For the text-containing cell, return its midpoint in (X, Y) coordinate format. 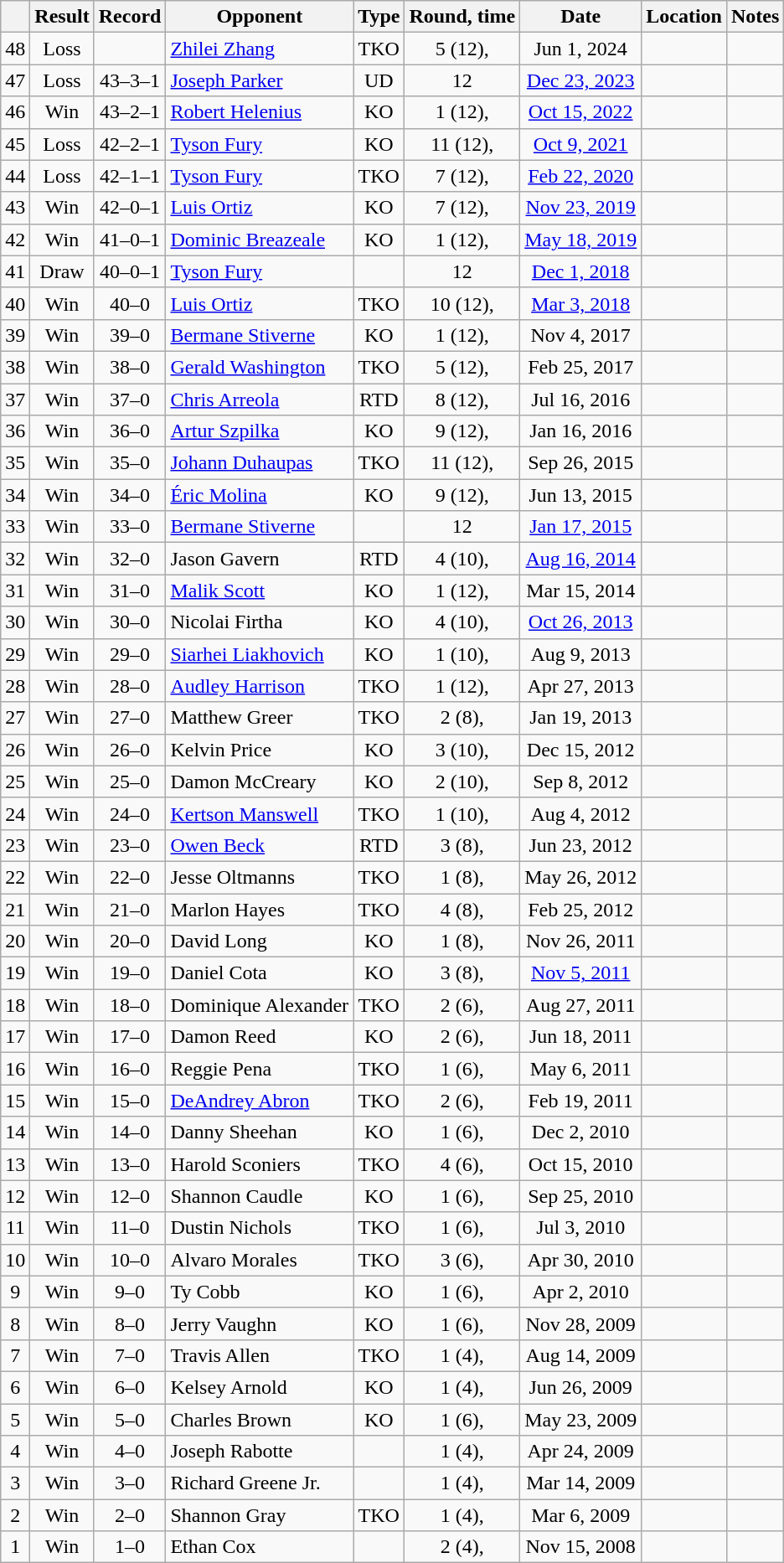
30–0 (130, 622)
Reggie Pena (260, 1069)
Harold Sconiers (260, 1164)
Jun 26, 2009 (581, 1387)
32–0 (130, 559)
Zhilei Zhang (260, 49)
36–0 (130, 431)
Aug 16, 2014 (581, 559)
Marlon Hayes (260, 909)
11–0 (130, 1228)
Feb 25, 2017 (581, 367)
Richard Greene Jr. (260, 1483)
Apr 2, 2010 (581, 1292)
Feb 19, 2011 (581, 1101)
10 (15, 1260)
Gerald Washington (260, 367)
Aug 4, 2012 (581, 813)
17–0 (130, 1037)
Joseph Rabotte (260, 1452)
8 (12), (462, 400)
37 (15, 400)
15 (15, 1101)
2–0 (130, 1515)
Sep 26, 2015 (581, 463)
May 6, 2011 (581, 1069)
30 (15, 622)
Jul 16, 2016 (581, 400)
45 (15, 144)
42–0–1 (130, 208)
29–0 (130, 654)
23–0 (130, 845)
24–0 (130, 813)
8–0 (130, 1323)
33 (15, 527)
Oct 26, 2013 (581, 622)
Alvaro Morales (260, 1260)
Oct 9, 2021 (581, 144)
Joseph Parker (260, 80)
2 (8), (462, 718)
34 (15, 495)
42–1–1 (130, 176)
May 26, 2012 (581, 877)
Siarhei Liakhovich (260, 654)
May 18, 2019 (581, 240)
7–0 (130, 1355)
35–0 (130, 463)
37–0 (130, 400)
Jason Gavern (260, 559)
15–0 (130, 1101)
Dominic Breazeale (260, 240)
Nov 28, 2009 (581, 1323)
10–0 (130, 1260)
4 (15, 1452)
19 (15, 973)
DeAndrey Abron (260, 1101)
Jerry Vaughn (260, 1323)
Chris Arreola (260, 400)
1–0 (130, 1547)
36 (15, 431)
Artur Szpilka (260, 431)
28–0 (130, 686)
Opponent (260, 17)
Damon Reed (260, 1037)
7 (15, 1355)
Ethan Cox (260, 1547)
Dustin Nichols (260, 1228)
2 (15, 1515)
18–0 (130, 1005)
Charles Brown (260, 1420)
27 (15, 718)
Oct 15, 2022 (581, 112)
Aug 27, 2011 (581, 1005)
32 (15, 559)
35 (15, 463)
41 (15, 271)
Matthew Greer (260, 718)
Jan 16, 2016 (581, 431)
Travis Allen (260, 1355)
40 (15, 303)
3 (6), (462, 1260)
4 (8), (462, 909)
41–0–1 (130, 240)
13–0 (130, 1164)
Owen Beck (260, 845)
42 (15, 240)
16 (15, 1069)
13 (15, 1164)
May 23, 2009 (581, 1420)
Mar 6, 2009 (581, 1515)
Aug 9, 2013 (581, 654)
David Long (260, 941)
Jun 23, 2012 (581, 845)
Mar 3, 2018 (581, 303)
19–0 (130, 973)
Notes (755, 17)
31–0 (130, 591)
Robert Helenius (260, 112)
16–0 (130, 1069)
Jesse Oltmanns (260, 877)
Nov 5, 2011 (581, 973)
Aug 14, 2009 (581, 1355)
3 (15, 1483)
Nov 15, 2008 (581, 1547)
25–0 (130, 781)
40–0–1 (130, 271)
25 (15, 781)
Daniel Cota (260, 973)
43 (15, 208)
38–0 (130, 367)
5–0 (130, 1420)
2 (10), (462, 781)
47 (15, 80)
1 (15, 1547)
Dominique Alexander (260, 1005)
Dec 2, 2010 (581, 1132)
12–0 (130, 1196)
Damon McCreary (260, 781)
Nov 23, 2019 (581, 208)
Johann Duhaupas (260, 463)
20 (15, 941)
22–0 (130, 877)
3 (10), (462, 750)
Dec 1, 2018 (581, 271)
Jun 18, 2011 (581, 1037)
Sep 25, 2010 (581, 1196)
Ty Cobb (260, 1292)
6–0 (130, 1387)
Apr 27, 2013 (581, 686)
Dec 23, 2023 (581, 80)
44 (15, 176)
Apr 24, 2009 (581, 1452)
5 (15, 1420)
28 (15, 686)
Feb 25, 2012 (581, 909)
Oct 15, 2010 (581, 1164)
26 (15, 750)
23 (15, 845)
Jul 3, 2010 (581, 1228)
42–2–1 (130, 144)
22 (15, 877)
Éric Molina (260, 495)
14 (15, 1132)
33–0 (130, 527)
10 (12), (462, 303)
Jun 1, 2024 (581, 49)
Dec 15, 2012 (581, 750)
Round, time (462, 17)
4–0 (130, 1452)
38 (15, 367)
9–0 (130, 1292)
27–0 (130, 718)
Record (130, 17)
39 (15, 335)
34–0 (130, 495)
Kelvin Price (260, 750)
3–0 (130, 1483)
Apr 30, 2010 (581, 1260)
Date (581, 17)
Kertson Manswell (260, 813)
18 (15, 1005)
46 (15, 112)
Danny Sheehan (260, 1132)
Draw (62, 271)
43–3–1 (130, 80)
11 (15, 1228)
Result (62, 17)
24 (15, 813)
21–0 (130, 909)
43–2–1 (130, 112)
Kelsey Arnold (260, 1387)
39–0 (130, 335)
Shannon Gray (260, 1515)
Malik Scott (260, 591)
29 (15, 654)
Jan 17, 2015 (581, 527)
Nov 26, 2011 (581, 941)
UD (379, 80)
Nicolai Firtha (260, 622)
8 (15, 1323)
2 (4), (462, 1547)
48 (15, 49)
Feb 22, 2020 (581, 176)
Shannon Caudle (260, 1196)
Jan 19, 2013 (581, 718)
20–0 (130, 941)
Location (684, 17)
21 (15, 909)
26–0 (130, 750)
Sep 8, 2012 (581, 781)
Audley Harrison (260, 686)
17 (15, 1037)
9 (15, 1292)
Mar 15, 2014 (581, 591)
14–0 (130, 1132)
Type (379, 17)
40–0 (130, 303)
Jun 13, 2015 (581, 495)
Mar 14, 2009 (581, 1483)
4 (6), (462, 1164)
6 (15, 1387)
31 (15, 591)
Nov 4, 2017 (581, 335)
